Output the [X, Y] coordinate of the center of the cell containing the given text.  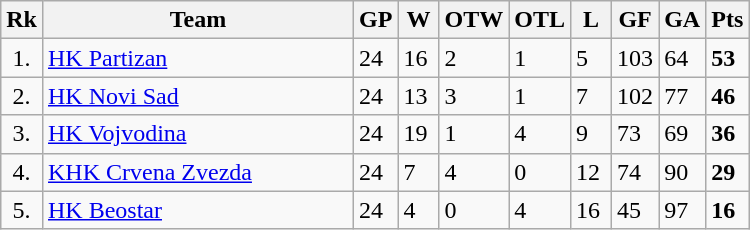
GP [376, 20]
Rk [22, 20]
1. [22, 58]
103 [636, 58]
29 [728, 172]
64 [682, 58]
73 [636, 134]
77 [682, 96]
OTW [474, 20]
HK Vojvodina [198, 134]
97 [682, 210]
19 [418, 134]
L [592, 20]
69 [682, 134]
36 [728, 134]
GF [636, 20]
HK Beostar [198, 210]
2. [22, 96]
4. [22, 172]
W [418, 20]
9 [592, 134]
46 [728, 96]
3 [474, 96]
HK Partizan [198, 58]
90 [682, 172]
GA [682, 20]
Team [198, 20]
12 [592, 172]
HK Novi Sad [198, 96]
5. [22, 210]
3. [22, 134]
OTL [540, 20]
102 [636, 96]
45 [636, 210]
Pts [728, 20]
74 [636, 172]
KHK Crvena Zvezda [198, 172]
13 [418, 96]
5 [592, 58]
2 [474, 58]
53 [728, 58]
